Search for the cell housing the specified text and yield its [X, Y] center coordinate. 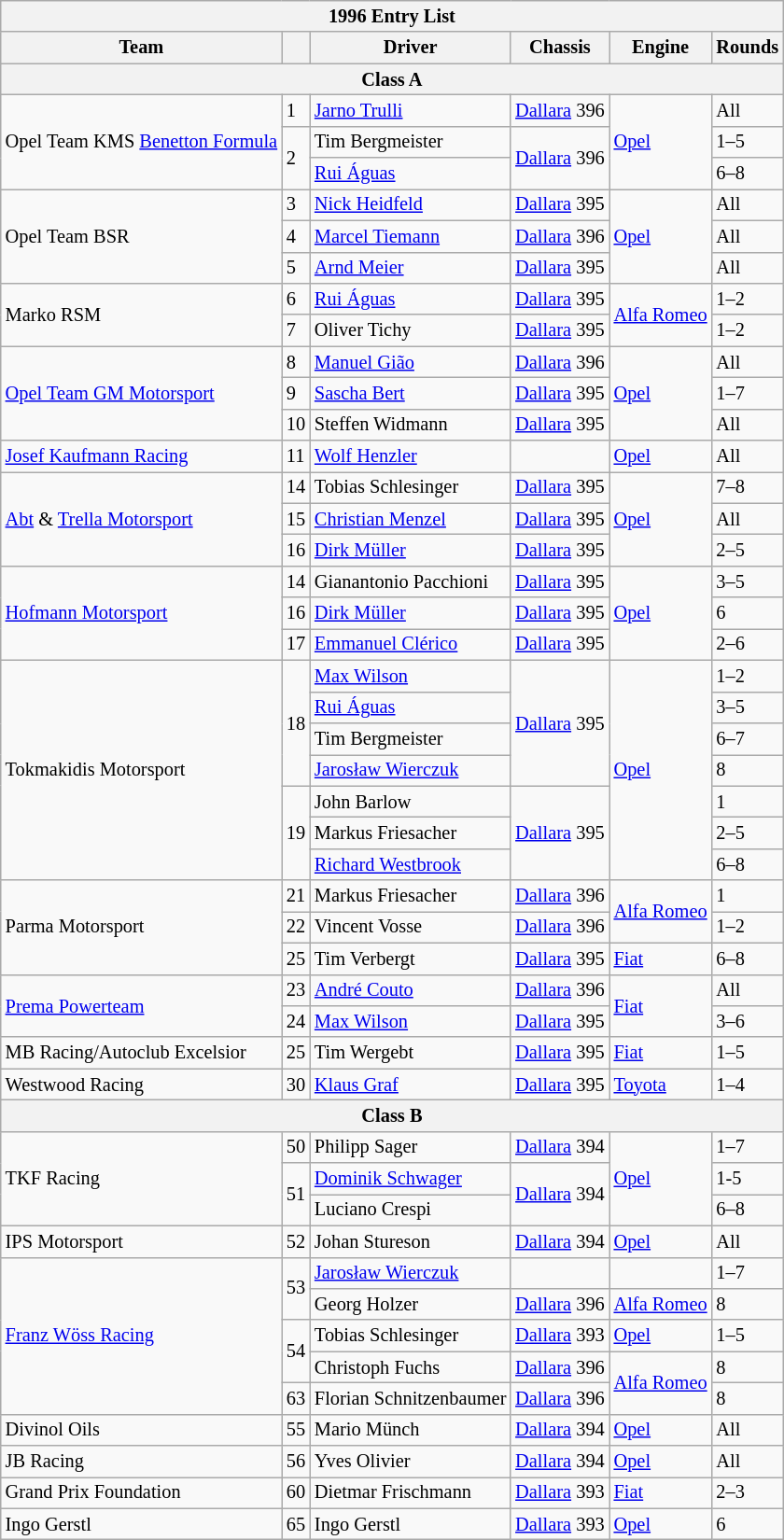
53 [296, 1288]
6–7 [749, 738]
Chassis [560, 48]
Franz Wöss Racing [142, 1336]
Klaus Graf [411, 1085]
3–6 [749, 1021]
2 [296, 157]
5 [296, 268]
7 [296, 330]
Wolf Henzler [411, 456]
Driver [411, 48]
30 [296, 1085]
Jarno Trulli [411, 110]
Luciano Crespi [411, 1210]
Tim Verbergt [411, 959]
Christoph Fuchs [411, 1367]
54 [296, 1351]
Georg Holzer [411, 1304]
Westwood Racing [142, 1085]
Florian Schnitzenbaumer [411, 1398]
Tokmakidis Motorsport [142, 770]
Parma Motorsport [142, 928]
15 [296, 519]
Christian Menzel [411, 519]
Divinol Oils [142, 1430]
3 [296, 204]
Opel Team BSR [142, 235]
Opel Team GM Motorsport [142, 394]
Josef Kaufmann Racing [142, 456]
John Barlow [411, 802]
TKF Racing [142, 1178]
52 [296, 1241]
Hofmann Motorsport [142, 612]
Nick Heidfeld [411, 204]
Oliver Tichy [411, 330]
22 [296, 927]
Dominik Schwager [411, 1179]
9 [296, 393]
2–3 [749, 1492]
19 [296, 833]
Emmanuel Clérico [411, 644]
Engine [661, 48]
Dietmar Frischmann [411, 1492]
MB Racing/Autoclub Excelsior [142, 1053]
50 [296, 1147]
Philipp Sager [411, 1147]
IPS Motorsport [142, 1241]
24 [296, 1021]
Steffen Widmann [411, 425]
Johan Stureson [411, 1241]
André Couto [411, 990]
21 [296, 896]
7–8 [749, 487]
Prema Powerteam [142, 1006]
Marcel Tiemann [411, 236]
Abt & Trella Motorsport [142, 519]
Grand Prix Foundation [142, 1492]
Vincent Vosse [411, 927]
Class A [392, 79]
Mario Münch [411, 1430]
60 [296, 1492]
Rounds [749, 48]
51 [296, 1195]
11 [296, 456]
56 [296, 1462]
23 [296, 990]
Opel Team KMS Benetton Formula [142, 142]
10 [296, 425]
Gianantonio Pacchioni [411, 581]
Team [142, 48]
Marko RSM [142, 314]
4 [296, 236]
JB Racing [142, 1462]
65 [296, 1524]
1-5 [749, 1179]
Sascha Bert [411, 393]
55 [296, 1430]
Tim Wergebt [411, 1053]
Richard Westbrook [411, 864]
63 [296, 1398]
Arnd Meier [411, 268]
17 [296, 644]
18 [296, 722]
Manuel Gião [411, 362]
1–4 [749, 1085]
1996 Entry List [392, 16]
Yves Olivier [411, 1462]
Toyota [661, 1085]
Class B [392, 1115]
2–6 [749, 644]
